Return (X, Y) of the center of cell containing provided text 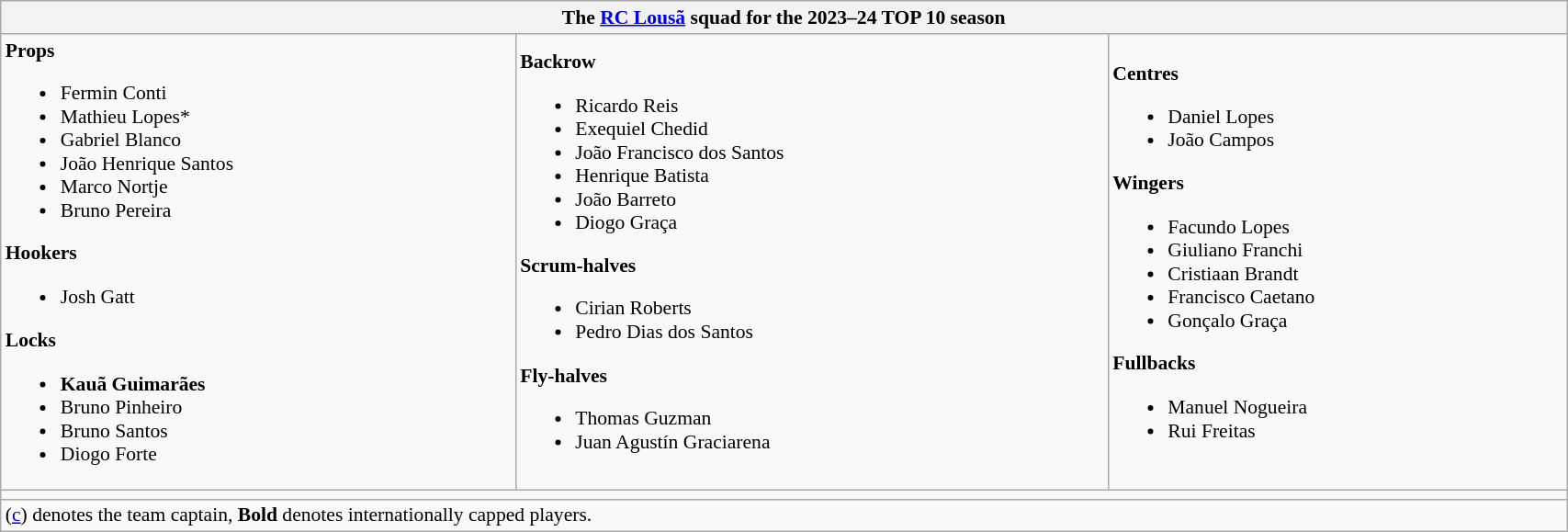
The RC Lousã squad for the 2023–24 TOP 10 season (784, 17)
